Extract the [X, Y] coordinate from the center of the cell holding the provided text.  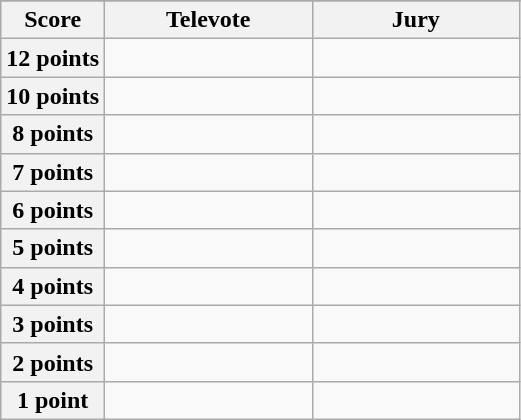
8 points [53, 134]
7 points [53, 172]
Score [53, 20]
12 points [53, 58]
3 points [53, 324]
5 points [53, 248]
2 points [53, 362]
Televote [209, 20]
6 points [53, 210]
1 point [53, 400]
4 points [53, 286]
Jury [416, 20]
10 points [53, 96]
